From the cell containing the given text, extract its center point as [X, Y] coordinate. 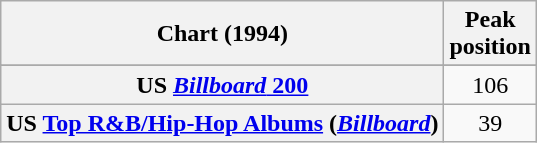
Chart (1994) [222, 34]
US Top R&B/Hip-Hop Albums (Billboard) [222, 123]
39 [490, 123]
Peakposition [490, 34]
106 [490, 85]
US Billboard 200 [222, 85]
